Return the [x, y] coordinate for the center point of the cell that contains the specified text.  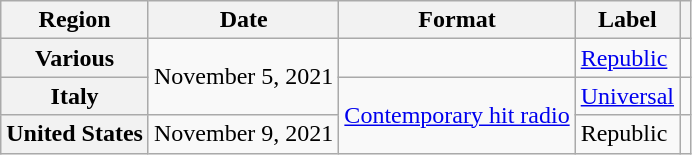
Region [75, 20]
Universal [627, 96]
Label [627, 20]
November 9, 2021 [243, 134]
Contemporary hit radio [457, 115]
Various [75, 58]
November 5, 2021 [243, 77]
United States [75, 134]
Format [457, 20]
Date [243, 20]
Italy [75, 96]
